Return (x, y) of the center of cell containing provided text 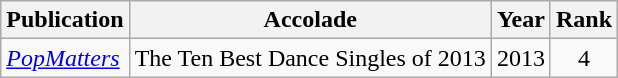
PopMatters (65, 58)
Publication (65, 20)
The Ten Best Dance Singles of 2013 (310, 58)
Year (520, 20)
2013 (520, 58)
4 (584, 58)
Rank (584, 20)
Accolade (310, 20)
